Pinpoint the cell where the given text exists, returning its (X, Y) midpoint coordinate. 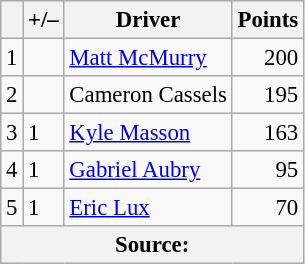
2 (12, 95)
Kyle Masson (148, 133)
5 (12, 208)
Matt McMurry (148, 58)
+/– (44, 20)
70 (268, 208)
163 (268, 133)
Driver (148, 20)
95 (268, 170)
Eric Lux (148, 208)
Cameron Cassels (148, 95)
195 (268, 95)
200 (268, 58)
Gabriel Aubry (148, 170)
3 (12, 133)
Source: (152, 245)
4 (12, 170)
Points (268, 20)
